Determine the [x, y] coordinate at the center of the cell enclosing the given text.  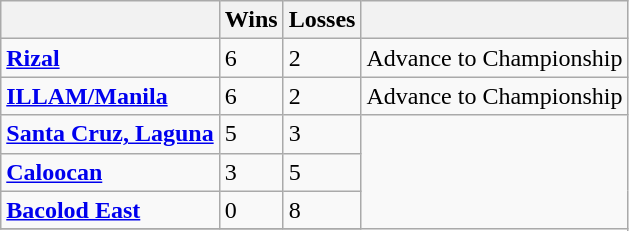
Losses [322, 20]
Bacolod East [110, 210]
ILLAM/Manila [110, 96]
Caloocan [110, 172]
Rizal [110, 58]
8 [322, 210]
0 [251, 210]
Wins [251, 20]
Santa Cruz, Laguna [110, 134]
